Locate the cell with the specified text and output its [X, Y] center coordinate. 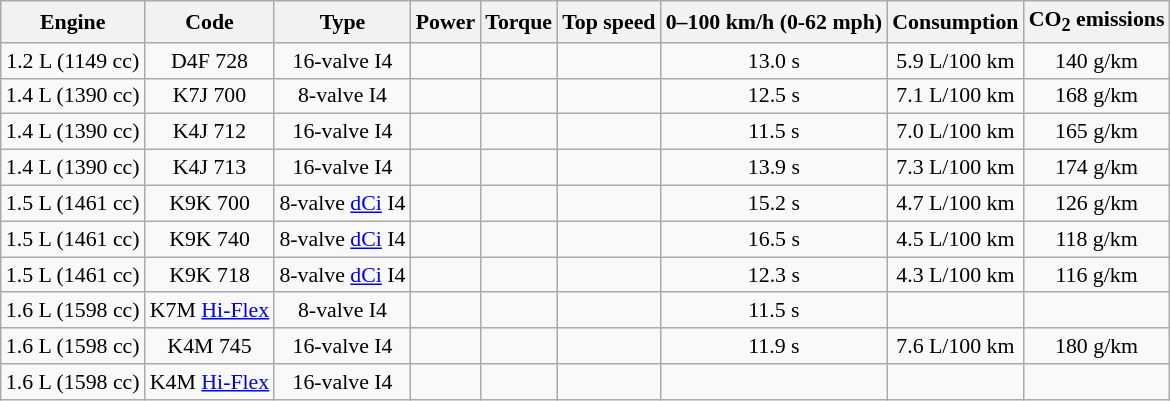
7.6 L/100 km [955, 346]
126 g/km [1097, 203]
168 g/km [1097, 96]
CO2 emissions [1097, 21]
13.9 s [774, 167]
16.5 s [774, 238]
13.0 s [774, 60]
K9K 740 [210, 238]
0–100 km/h (0-62 mph) [774, 21]
118 g/km [1097, 238]
K4J 713 [210, 167]
1.2 L (1149 cc) [73, 60]
180 g/km [1097, 346]
K4M Hi-Flex [210, 381]
Power [446, 21]
116 g/km [1097, 274]
Consumption [955, 21]
Type [342, 21]
7.0 L/100 km [955, 131]
140 g/km [1097, 60]
K9K 718 [210, 274]
174 g/km [1097, 167]
12.3 s [774, 274]
D4F 728 [210, 60]
11.9 s [774, 346]
4.3 L/100 km [955, 274]
K7M Hi-Flex [210, 310]
15.2 s [774, 203]
K4M 745 [210, 346]
Code [210, 21]
7.3 L/100 km [955, 167]
4.7 L/100 km [955, 203]
Engine [73, 21]
12.5 s [774, 96]
7.1 L/100 km [955, 96]
Top speed [608, 21]
165 g/km [1097, 131]
K4J 712 [210, 131]
5.9 L/100 km [955, 60]
K9K 700 [210, 203]
4.5 L/100 km [955, 238]
K7J 700 [210, 96]
Torque [518, 21]
